Determine the [X, Y] coordinate at the center of the cell enclosing the given text.  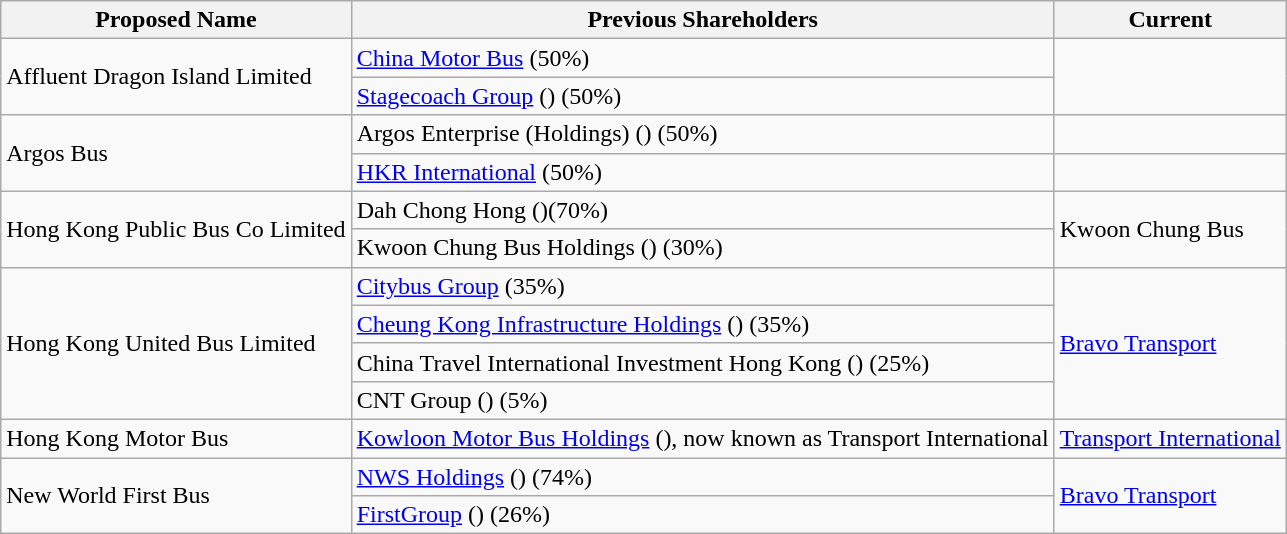
NWS Holdings () (74%) [702, 477]
FirstGroup () (26%) [702, 515]
Argos Enterprise (Holdings) () (50%) [702, 134]
Transport International [1170, 438]
Kwoon Chung Bus [1170, 229]
China Travel International Investment Hong Kong () (25%) [702, 362]
Kowloon Motor Bus Holdings (), now known as Transport International [702, 438]
Stagecoach Group () (50%) [702, 96]
Citybus Group (35%) [702, 286]
Cheung Kong Infrastructure Holdings () (35%) [702, 324]
HKR International (50%) [702, 172]
CNT Group () (5%) [702, 400]
Kwoon Chung Bus Holdings () (30%) [702, 248]
Hong Kong Motor Bus [176, 438]
Argos Bus [176, 153]
Hong Kong United Bus Limited [176, 343]
Current [1170, 20]
New World First Bus [176, 496]
Previous Shareholders [702, 20]
Affluent Dragon Island Limited [176, 77]
Proposed Name [176, 20]
China Motor Bus (50%) [702, 58]
Hong Kong Public Bus Co Limited [176, 229]
Dah Chong Hong ()(70%) [702, 210]
